Determine the [X, Y] coordinate at the center of the cell enclosing the given text.  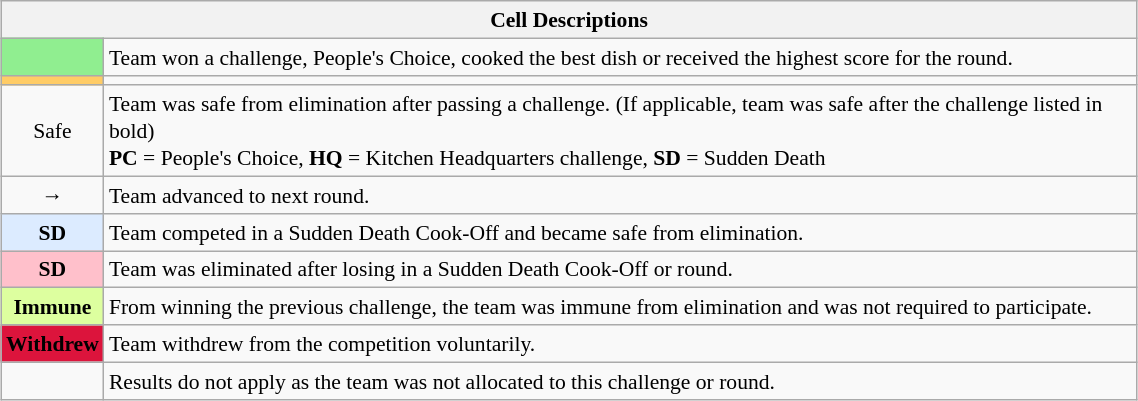
From winning the previous challenge, the team was immune from elimination and was not required to participate. [620, 306]
Cell Descriptions [569, 20]
Withdrew [52, 344]
Team was eliminated after losing in a Sudden Death Cook-Off or round. [620, 268]
Team won a challenge, People's Choice, cooked the best dish or received the highest score for the round. [620, 56]
Team advanced to next round. [620, 194]
Safe [52, 130]
Immune [52, 306]
Team withdrew from the competition voluntarily. [620, 344]
→ [52, 194]
Results do not apply as the team was not allocated to this challenge or round. [620, 380]
Team competed in a Sudden Death Cook-Off and became safe from elimination. [620, 232]
